Find where the given text appears and provide that cell's center as [X, Y] coordinate. 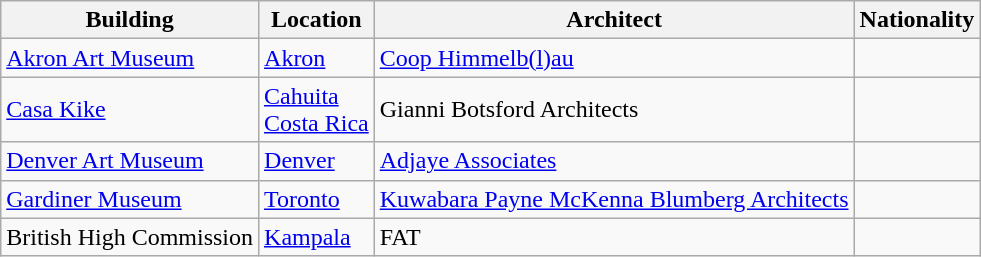
Gardiner Museum [130, 199]
Location [317, 20]
Building [130, 20]
Denver Art Museum [130, 161]
FAT [614, 237]
Casa Kike [130, 110]
Adjaye Associates [614, 161]
Kuwabara Payne McKenna Blumberg Architects [614, 199]
Akron [317, 58]
British High Commission [130, 237]
Toronto [317, 199]
Nationality [917, 20]
Coop Himmelb(l)au [614, 58]
Kampala [317, 237]
CahuitaCosta Rica [317, 110]
Architect [614, 20]
Akron Art Museum [130, 58]
Denver [317, 161]
Gianni Botsford Architects [614, 110]
